Search for the cell housing the specified text and yield its (X, Y) center coordinate. 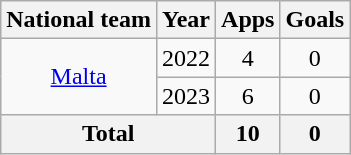
4 (248, 58)
Malta (79, 77)
10 (248, 134)
6 (248, 96)
2023 (186, 96)
National team (79, 20)
Apps (248, 20)
Year (186, 20)
2022 (186, 58)
Total (108, 134)
Goals (315, 20)
